Scan for the cell matching the given text and deliver its (x, y) coordinate at center. 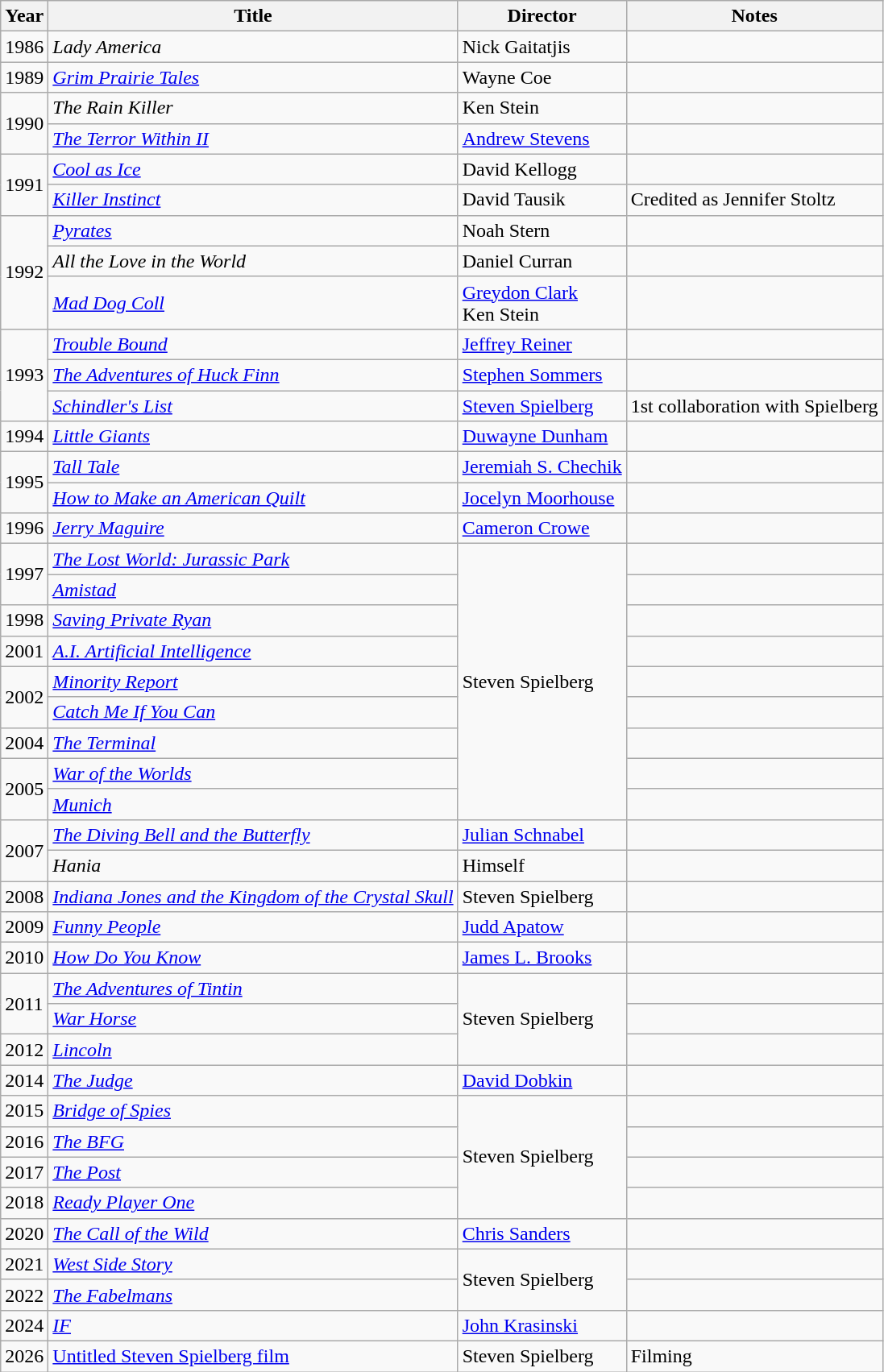
David Kellogg (542, 169)
Noah Stern (542, 230)
The Terror Within II (253, 139)
David Dobkin (542, 1080)
Wayne Coe (542, 77)
War of the Worlds (253, 773)
Untitled Steven Spielberg film (253, 1356)
2022 (24, 1295)
Greydon ClarkKen Stein (542, 303)
The Fabelmans (253, 1295)
The Post (253, 1172)
2010 (24, 958)
Trouble Bound (253, 344)
Funny People (253, 927)
Julian Schnabel (542, 835)
Jocelyn Moorhouse (542, 498)
The Adventures of Tintin (253, 989)
The Judge (253, 1080)
1992 (24, 272)
The Adventures of Huck Finn (253, 375)
1997 (24, 574)
Indiana Jones and the Kingdom of the Crystal Skull (253, 897)
1994 (24, 437)
2026 (24, 1356)
Stephen Sommers (542, 375)
2004 (24, 743)
The Terminal (253, 743)
1986 (24, 47)
2007 (24, 850)
2012 (24, 1050)
Ken Stein (542, 108)
2001 (24, 651)
2011 (24, 1004)
Minority Report (253, 682)
Filming (754, 1356)
Tall Tale (253, 467)
Himself (542, 865)
Pyrates (253, 230)
War Horse (253, 1019)
Judd Apatow (542, 927)
Jerry Maguire (253, 528)
John Krasinski (542, 1325)
Mad Dog Coll (253, 303)
West Side Story (253, 1264)
1991 (24, 184)
1998 (24, 620)
The Lost World: Jurassic Park (253, 559)
The Call of the Wild (253, 1233)
The Rain Killer (253, 108)
Saving Private Ryan (253, 620)
Amistad (253, 590)
2005 (24, 789)
A.I. Artificial Intelligence (253, 651)
1st collaboration with Spielberg (754, 405)
Schindler's List (253, 405)
1989 (24, 77)
2015 (24, 1111)
Catch Me If You Can (253, 712)
David Tausik (542, 200)
Lincoln (253, 1050)
Little Giants (253, 437)
Bridge of Spies (253, 1111)
How to Make an American Quilt (253, 498)
How Do You Know (253, 958)
2008 (24, 897)
2016 (24, 1142)
Andrew Stevens (542, 139)
James L. Brooks (542, 958)
All the Love in the World (253, 261)
Lady America (253, 47)
2021 (24, 1264)
Ready Player One (253, 1203)
Hania (253, 865)
2017 (24, 1172)
2020 (24, 1233)
Daniel Curran (542, 261)
Chris Sanders (542, 1233)
Killer Instinct (253, 200)
Duwayne Dunham (542, 437)
2018 (24, 1203)
Year (24, 16)
Jeremiah S. Chechik (542, 467)
Director (542, 16)
Notes (754, 16)
IF (253, 1325)
Title (253, 16)
Grim Prairie Tales (253, 77)
Jeffrey Reiner (542, 344)
Munich (253, 804)
1995 (24, 483)
Cameron Crowe (542, 528)
The BFG (253, 1142)
Credited as Jennifer Stoltz (754, 200)
2009 (24, 927)
2002 (24, 697)
1990 (24, 123)
2014 (24, 1080)
1996 (24, 528)
1993 (24, 375)
2024 (24, 1325)
The Diving Bell and the Butterfly (253, 835)
Nick Gaitatjis (542, 47)
Cool as Ice (253, 169)
